Extract the [x, y] coordinate from the center of the cell holding the provided text.  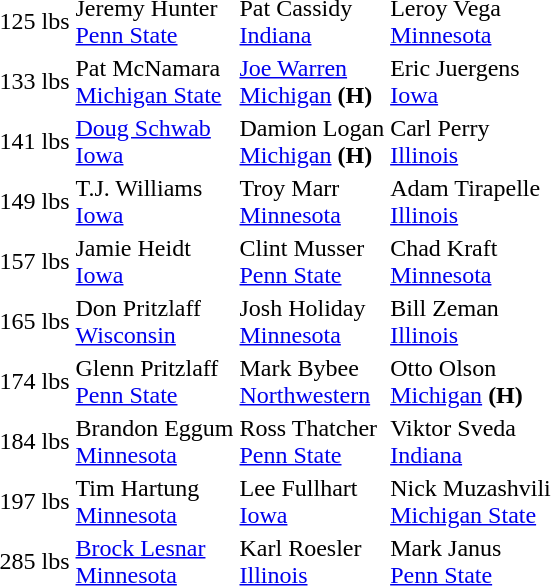
Don PritzlaffWisconsin [154, 322]
Pat McNamaraMichigan State [154, 82]
Lee FullhartIowa [312, 502]
Josh HolidayMinnesota [312, 322]
Brandon EggumMinnesota [154, 442]
T.J. WilliamsIowa [154, 202]
Damion LoganMichigan (H) [312, 142]
Doug SchwabIowa [154, 142]
Joe WarrenMichigan (H) [312, 82]
Jamie HeidtIowa [154, 262]
Clint MusserPenn State [312, 262]
Ross ThatcherPenn State [312, 442]
Mark BybeeNorthwestern [312, 382]
Glenn PritzlaffPenn State [154, 382]
Troy MarrMinnesota [312, 202]
Tim HartungMinnesota [154, 502]
